Extract the [x, y] coordinate from the center of the cell holding the provided text.  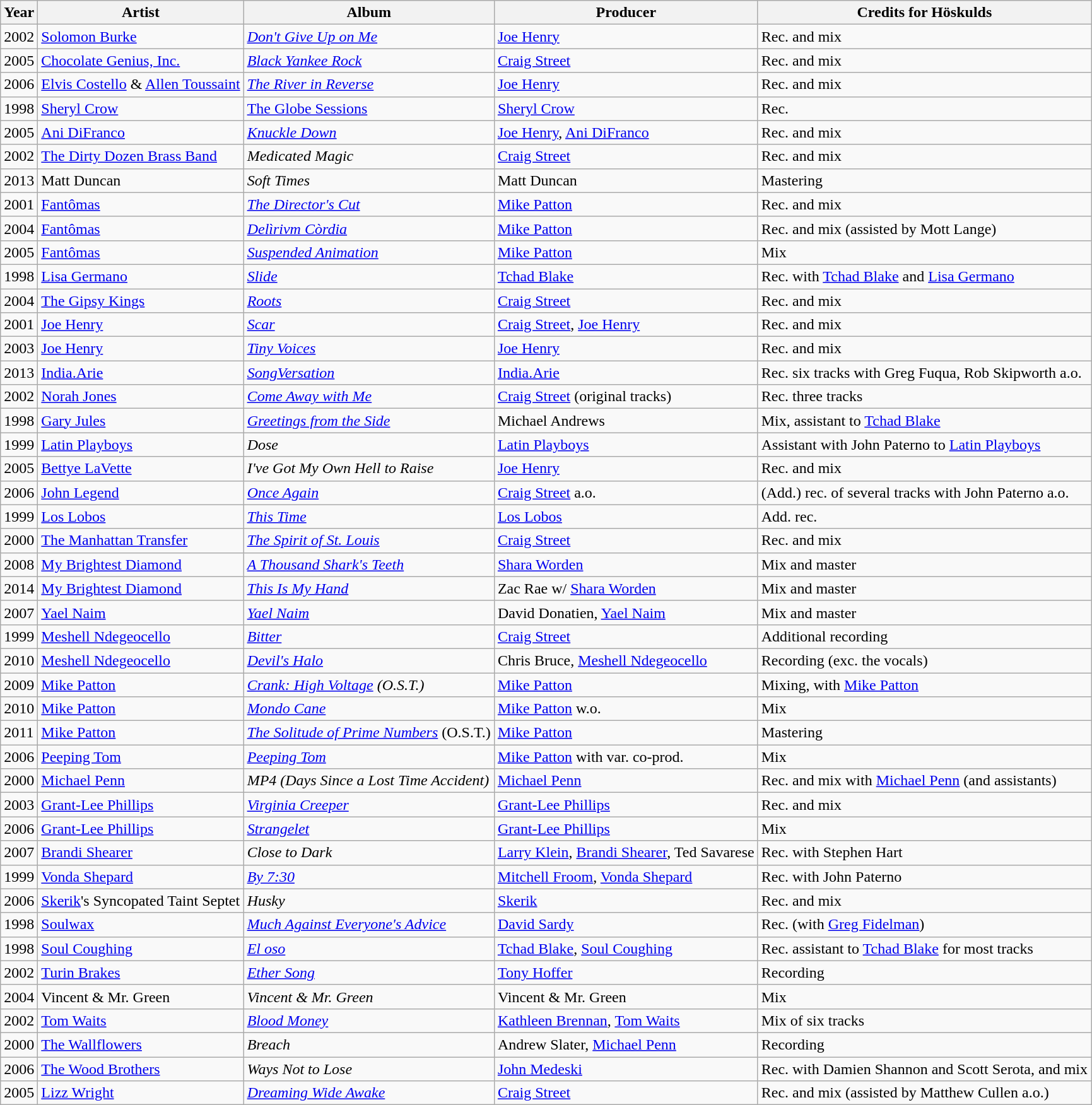
The Spirit of St. Louis [368, 541]
Shara Worden [626, 564]
2014 [19, 588]
Mitchell Froom, Vonda Shepard [626, 877]
John Legend [141, 493]
Mondo Cane [368, 709]
John Medeski [626, 1069]
David Sardy [626, 925]
Additional recording [924, 636]
Turin Brakes [141, 973]
Skerik's Syncopated Taint Septet [141, 901]
Skerik [626, 901]
Husky [368, 901]
2008 [19, 564]
A Thousand Shark's Teeth [368, 564]
The Dirty Dozen Brass Band [141, 156]
Black Yankee Rock [368, 61]
Rec. assistant to Tchad Blake for most tracks [924, 949]
By 7:30 [368, 877]
Album [368, 13]
Mike Patton w.o. [626, 709]
Producer [626, 13]
Rec. (with Greg Fidelman) [924, 925]
Delìrivm Còrdia [368, 228]
Ani DiFranco [141, 132]
Once Again [368, 493]
Blood Money [368, 1020]
Scar [368, 325]
Add. rec. [924, 517]
Tiny Voices [368, 349]
Mike Patton with var. co-prod. [626, 757]
Rec. with Damien Shannon and Scott Serota, and mix [924, 1069]
This Time [368, 517]
Close to Dark [368, 853]
Bettye LaVette [141, 469]
Much Against Everyone's Advice [368, 925]
Lisa Germano [141, 276]
Suspended Animation [368, 252]
Ways Not to Lose [368, 1069]
Strangelet [368, 829]
Don't Give Up on Me [368, 37]
Brandi Shearer [141, 853]
Mix of six tracks [924, 1020]
Come Away with Me [368, 397]
Rec. with Stephen Hart [924, 853]
Soulwax [141, 925]
The Director's Cut [368, 204]
Artist [141, 13]
Bitter [368, 636]
Recording (exc. the vocals) [924, 660]
(Add.) rec. of several tracks with John Paterno a.o. [924, 493]
Kathleen Brennan, Tom Waits [626, 1020]
The Wallflowers [141, 1044]
Rec. with Tchad Blake and Lisa Germano [924, 276]
Soul Coughing [141, 949]
Greetings from the Side [368, 421]
Assistant with John Paterno to Latin Playboys [924, 445]
Rec. [924, 108]
I've Got My Own Hell to Raise [368, 469]
The Manhattan Transfer [141, 541]
Mix, assistant to Tchad Blake [924, 421]
Craig Street (original tracks) [626, 397]
El oso [368, 949]
The Wood Brothers [141, 1069]
The River in Reverse [368, 85]
Lizz Wright [141, 1093]
Tchad Blake [626, 276]
Gary Jules [141, 421]
Knuckle Down [368, 132]
Rec. six tracks with Greg Fuqua, Rob Skipworth a.o. [924, 373]
MP4 (Days Since a Lost Time Accident) [368, 781]
Norah Jones [141, 397]
David Donatien, Yael Naim [626, 612]
SongVersation [368, 373]
Michael Andrews [626, 421]
Tom Waits [141, 1020]
2009 [19, 684]
Rec. with John Paterno [924, 877]
This Is My Hand [368, 588]
Credits for Höskulds [924, 13]
Crank: High Voltage (O.S.T.) [368, 684]
The Solitude of Prime Numbers (O.S.T.) [368, 733]
The Gipsy Kings [141, 301]
Tony Hoffer [626, 973]
Craig Street a.o. [626, 493]
Tchad Blake, Soul Coughing [626, 949]
Vonda Shepard [141, 877]
Rec. and mix (assisted by Mott Lange) [924, 228]
Roots [368, 301]
Rec. and mix (assisted by Matthew Cullen a.o.) [924, 1093]
Medicated Magic [368, 156]
Slide [368, 276]
Rec. three tracks [924, 397]
Craig Street, Joe Henry [626, 325]
The Globe Sessions [368, 108]
Breach [368, 1044]
Solomon Burke [141, 37]
Dose [368, 445]
Andrew Slater, Michael Penn [626, 1044]
Soft Times [368, 180]
2011 [19, 733]
Chris Bruce, Meshell Ndegeocello [626, 660]
Zac Rae w/ Shara Worden [626, 588]
Joe Henry, Ani DiFranco [626, 132]
Virginia Creeper [368, 805]
Dreaming Wide Awake [368, 1093]
Year [19, 13]
Rec. and mix with Michael Penn (and assistants) [924, 781]
Larry Klein, Brandi Shearer, Ted Savarese [626, 853]
Elvis Costello & Allen Toussaint [141, 85]
Devil's Halo [368, 660]
Ether Song [368, 973]
Mixing, with Mike Patton [924, 684]
Chocolate Genius, Inc. [141, 61]
